Provide the [X, Y] coordinate of the cell's center where the given text is located.  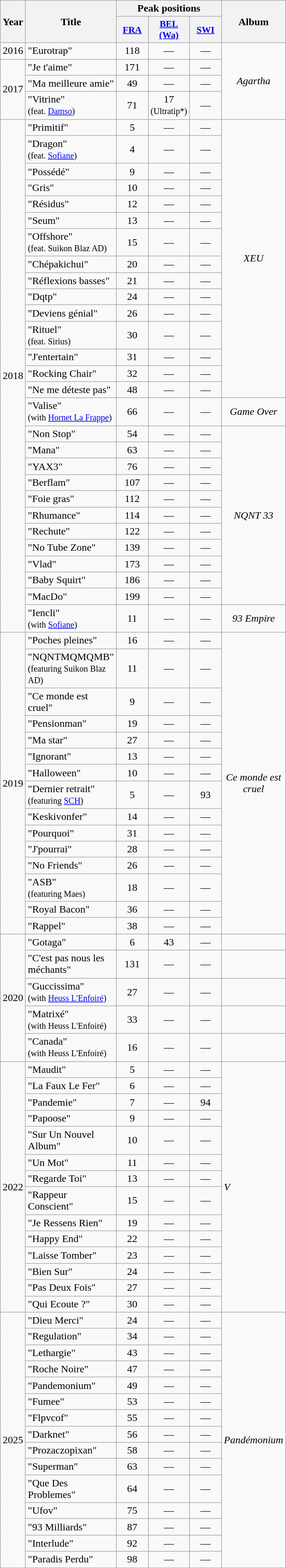
21 [133, 281]
38 [133, 926]
"Iencli" (with Sofiane) [71, 619]
36 [133, 910]
"Que Des Problemes" [71, 1489]
"Dieu Merci" [71, 1320]
"La Faux Le Fer" [71, 1086]
"Guccissima"(with Heuss L'Enfoiré) [71, 992]
"Flpvcof" [71, 1418]
17(Ultratip*) [169, 105]
"Réflexions basses" [71, 281]
171 [133, 67]
Agartha [254, 81]
"Ne me déteste pas" [71, 390]
93 Empire [254, 619]
139 [133, 548]
"Deviens génial" [71, 313]
"Interlude" [71, 1543]
"Pas Deux Fois" [71, 1288]
"Papoose" [71, 1118]
34 [133, 1336]
Game Over [254, 412]
"Maudit" [71, 1069]
66 [133, 412]
"Rituel" (feat. Sirius) [71, 335]
56 [133, 1434]
"Prozaczopixan" [71, 1451]
"Happy End" [71, 1239]
"Dqtp" [71, 297]
"Pensionman" [71, 724]
"NQNTMQMQMB"(featuring Suikon Blaz AD) [71, 668]
48 [133, 390]
93 [205, 795]
98 [133, 1559]
"Mana" [71, 450]
186 [133, 580]
"Matrixé"(with Heuss L'Enfoiré) [71, 1019]
"Regarde Toi" [71, 1179]
Title [71, 21]
199 [133, 596]
114 [133, 515]
"No Tube Zone" [71, 548]
2020 [13, 998]
131 [133, 964]
NQNT 33 [254, 515]
FRA [133, 30]
"Fumee" [71, 1401]
33 [133, 1019]
"Sur Un Nouvel Album" [71, 1140]
71 [133, 105]
"Rappel" [71, 926]
"Gris" [71, 188]
20 [133, 264]
55 [133, 1418]
XEU [254, 258]
"Un Mot" [71, 1163]
"Poches pleines" [71, 640]
"Vitrine"(feat. Damso) [71, 105]
"Bien Sur" [71, 1271]
2022 [13, 1187]
Ce monde est cruel [254, 783]
"ASB"(featuring Maes) [71, 888]
112 [133, 499]
"Je t'aime" [71, 67]
118 [133, 51]
BEL(Wa) [169, 30]
"YAX3" [71, 466]
"Dragon"(feat. Sofiane) [71, 150]
"Berflam" [71, 482]
"Ce monde est cruel" [71, 702]
"Rhumance" [71, 515]
"Résidus" [71, 204]
Peak positions [169, 9]
18 [133, 888]
"Gotaga" [71, 942]
"Laisse Tomber" [71, 1255]
7 [133, 1102]
"93 Milliards" [71, 1527]
"Qui Ecoute ?" [71, 1304]
122 [133, 531]
"Non Stop" [71, 434]
"Regulation" [71, 1336]
"Rechute" [71, 531]
"Ma star" [71, 740]
"Foie gras" [71, 499]
"Vlad" [71, 564]
"Ma meilleure amie" [71, 83]
"Lethargie" [71, 1353]
"Valise" (with Hornet La Frappe) [71, 412]
64 [133, 1489]
2018 [13, 376]
58 [133, 1451]
"Canada"(with Heuss L'Enfoiré) [71, 1048]
"Halloween" [71, 772]
"J'entertain" [71, 357]
28 [133, 849]
"Possédé" [71, 171]
"Seum" [71, 220]
53 [133, 1401]
47 [133, 1369]
"Offshore"(feat. Suikon Blaz AD) [71, 243]
14 [133, 816]
"Dernier retrait"(featuring SCH) [71, 795]
23 [133, 1255]
"Keskivonfer" [71, 816]
107 [133, 482]
"Paradis Perdu" [71, 1559]
2019 [13, 783]
"Pandemie" [71, 1102]
22 [133, 1239]
32 [133, 373]
2016 [13, 51]
Pandémonium [254, 1440]
"Roche Noire" [71, 1369]
"C'est pas nous les méchants" [71, 964]
"Rocking Chair" [71, 373]
Album [254, 21]
76 [133, 466]
"Eurotrap" [71, 51]
173 [133, 564]
V [254, 1187]
54 [133, 434]
"Superman" [71, 1467]
92 [133, 1543]
"Baby Squirt" [71, 580]
2025 [13, 1440]
"Royal Bacon" [71, 910]
"J'pourrai" [71, 849]
"Pourquoi" [71, 833]
12 [133, 204]
Year [13, 21]
"Pandemonium" [71, 1385]
87 [133, 1527]
75 [133, 1511]
"Chépakichui" [71, 264]
"MacDo" [71, 596]
"Primitif" [71, 127]
94 [205, 1102]
"Ignorant" [71, 756]
"Darknet" [71, 1434]
4 [133, 150]
"No Friends" [71, 866]
"Rappeur Conscient" [71, 1201]
SWI [205, 30]
"Je Ressens Rien" [71, 1223]
"Ufov" [71, 1511]
2017 [13, 89]
